Locate the cell with the specified text and output its [X, Y] center coordinate. 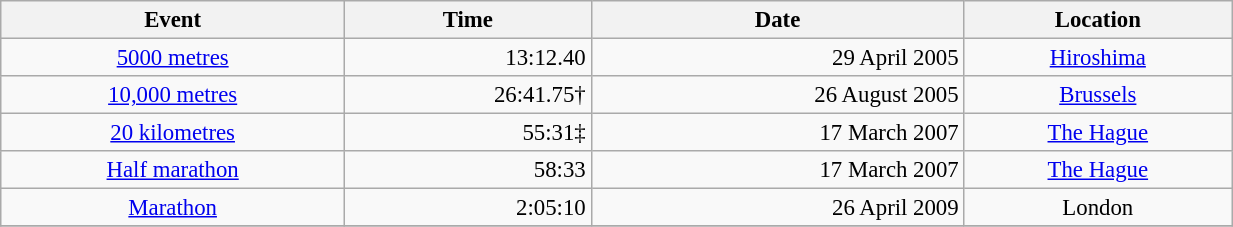
55:31‡ [468, 133]
26 August 2005 [778, 95]
Event [173, 20]
20 kilometres [173, 133]
Half marathon [173, 170]
10,000 metres [173, 95]
Location [1098, 20]
Brussels [1098, 95]
Date [778, 20]
29 April 2005 [778, 58]
26 April 2009 [778, 208]
58:33 [468, 170]
Time [468, 20]
London [1098, 208]
Marathon [173, 208]
2:05:10 [468, 208]
Hiroshima [1098, 58]
26:41.75† [468, 95]
13:12.40 [468, 58]
5000 metres [173, 58]
